Return (x, y) of the center of cell containing provided text 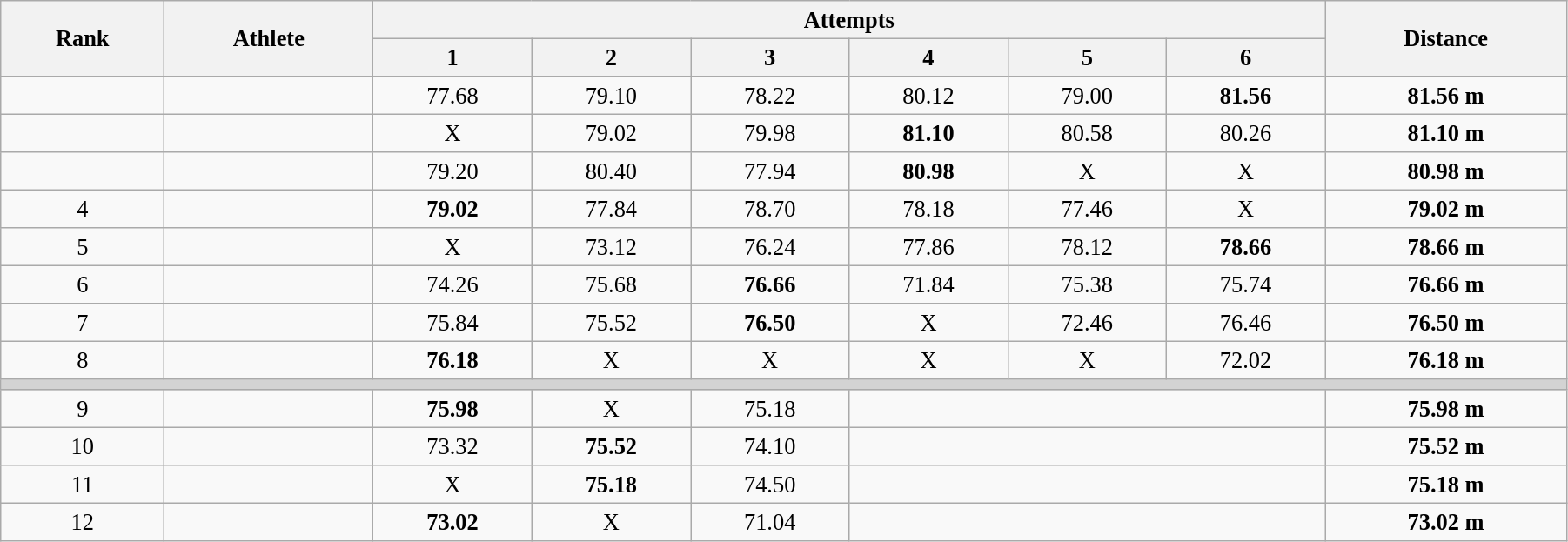
72.02 (1245, 360)
81.10 (928, 133)
75.68 (611, 284)
Athlete (269, 38)
79.98 (770, 133)
80.12 (928, 95)
79.20 (452, 171)
9 (83, 409)
76.18 m (1446, 360)
75.52 m (1446, 446)
73.12 (611, 247)
10 (83, 446)
76.50 m (1446, 323)
78.18 (928, 209)
78.70 (770, 209)
81.56 (1245, 95)
72.46 (1087, 323)
76.24 (770, 247)
74.50 (770, 485)
71.84 (928, 284)
73.02 (452, 522)
76.18 (452, 360)
77.68 (452, 95)
79.00 (1087, 95)
79.02 m (1446, 209)
81.56 m (1446, 95)
73.02 m (1446, 522)
8 (83, 360)
79.10 (611, 95)
80.40 (611, 171)
75.98 m (1446, 409)
75.98 (452, 409)
12 (83, 522)
75.84 (452, 323)
74.10 (770, 446)
75.18 m (1446, 485)
78.66 (1245, 247)
75.38 (1087, 284)
77.94 (770, 171)
77.84 (611, 209)
81.10 m (1446, 133)
1 (452, 57)
76.50 (770, 323)
74.26 (452, 284)
77.86 (928, 247)
7 (83, 323)
73.32 (452, 446)
78.12 (1087, 247)
11 (83, 485)
77.46 (1087, 209)
80.26 (1245, 133)
80.98 (928, 171)
78.22 (770, 95)
3 (770, 57)
80.98 m (1446, 171)
78.66 m (1446, 247)
71.04 (770, 522)
76.66 m (1446, 284)
Distance (1446, 38)
76.66 (770, 284)
75.74 (1245, 284)
80.58 (1087, 133)
Attempts (849, 19)
Rank (83, 38)
2 (611, 57)
76.46 (1245, 323)
